Provide the [X, Y] coordinate of the cell's center where the given text is located.  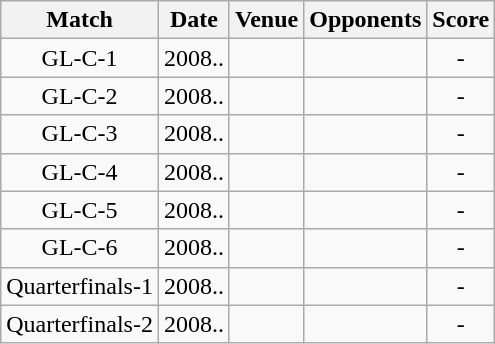
GL-C-4 [80, 172]
Quarterfinals-1 [80, 286]
Venue [266, 20]
GL-C-6 [80, 248]
GL-C-5 [80, 210]
Score [461, 20]
GL-C-1 [80, 58]
GL-C-2 [80, 96]
Quarterfinals-2 [80, 324]
Match [80, 20]
Opponents [366, 20]
Date [194, 20]
GL-C-3 [80, 134]
